Provide the [X, Y] coordinate of the cell's center where the given text is located.  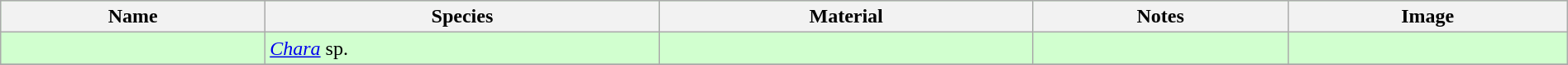
Chara sp. [462, 48]
Name [133, 17]
Material [846, 17]
Notes [1160, 17]
Image [1427, 17]
Species [462, 17]
